For the text-containing cell, return its midpoint in [X, Y] coordinate format. 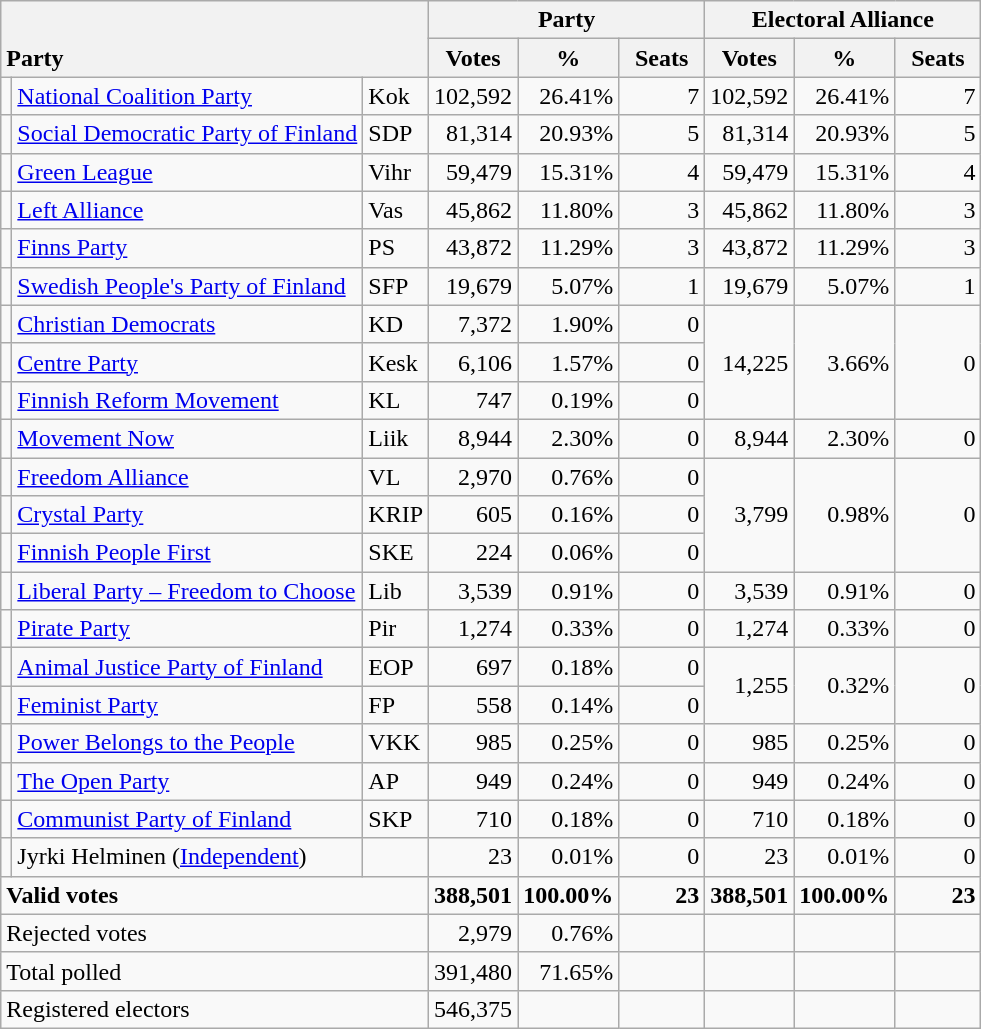
Registered electors [215, 1009]
SDP [396, 134]
0.16% [568, 515]
Finns Party [188, 248]
2,979 [474, 933]
Valid votes [215, 895]
747 [474, 400]
FP [396, 705]
KRIP [396, 515]
AP [396, 781]
Lib [396, 591]
Total polled [215, 971]
6,106 [474, 362]
7,372 [474, 324]
Social Democratic Party of Finland [188, 134]
Finnish Reform Movement [188, 400]
Jyrki Helminen (Independent) [188, 857]
2,970 [474, 477]
14,225 [750, 362]
Centre Party [188, 362]
Vas [396, 210]
Kok [396, 96]
0.32% [844, 686]
3,799 [750, 515]
3.66% [844, 362]
Electoral Alliance [843, 20]
0.98% [844, 515]
Kesk [396, 362]
Liberal Party – Freedom to Choose [188, 591]
VKK [396, 743]
SKP [396, 819]
605 [474, 515]
Vihr [396, 172]
1.90% [568, 324]
1,255 [750, 686]
0.14% [568, 705]
558 [474, 705]
EOP [396, 667]
Christian Democrats [188, 324]
Finnish People First [188, 553]
The Open Party [188, 781]
SKE [396, 553]
Feminist Party [188, 705]
Pir [396, 629]
1.57% [568, 362]
VL [396, 477]
Communist Party of Finland [188, 819]
0.19% [568, 400]
Liik [396, 438]
697 [474, 667]
71.65% [568, 971]
Crystal Party [188, 515]
National Coalition Party [188, 96]
Animal Justice Party of Finland [188, 667]
KL [396, 400]
Power Belongs to the People [188, 743]
0.06% [568, 553]
Rejected votes [215, 933]
546,375 [474, 1009]
KD [396, 324]
Freedom Alliance [188, 477]
Left Alliance [188, 210]
Movement Now [188, 438]
SFP [396, 286]
224 [474, 553]
Green League [188, 172]
391,480 [474, 971]
PS [396, 248]
Swedish People's Party of Finland [188, 286]
Pirate Party [188, 629]
